Provide the (x, y) coordinate of the cell's center where the given text is located.  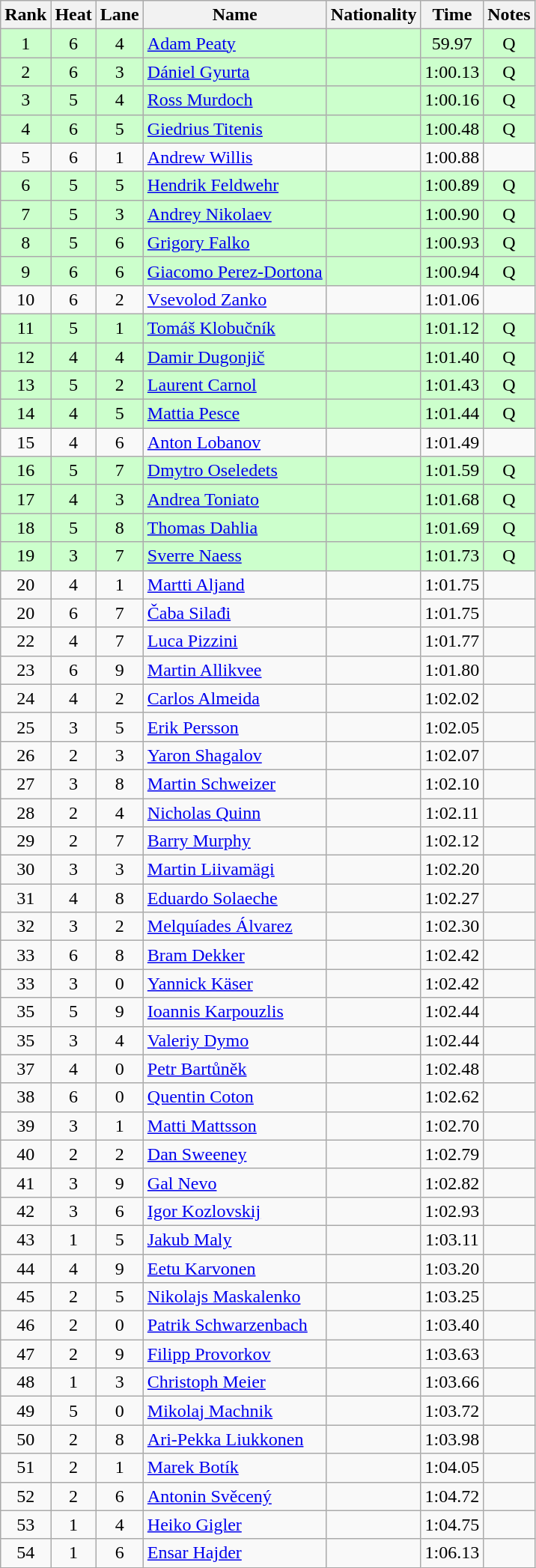
1:02.02 (452, 698)
53 (25, 1525)
Martin Liivamägi (235, 870)
59.97 (452, 43)
Filipp Provorkov (235, 1354)
18 (25, 528)
1:00.89 (452, 186)
1:02.70 (452, 1126)
28 (25, 812)
1:02.62 (452, 1097)
1:03.11 (452, 1239)
1:02.30 (452, 927)
16 (25, 471)
1:00.13 (452, 72)
11 (25, 328)
25 (25, 727)
43 (25, 1239)
1:00.90 (452, 214)
31 (25, 898)
Erik Persson (235, 727)
Čaba Silađi (235, 613)
37 (25, 1069)
1:00.48 (452, 129)
51 (25, 1468)
Name (235, 15)
50 (25, 1439)
1:01.77 (452, 641)
1:00.88 (452, 157)
1:02.82 (452, 1183)
Bram Dekker (235, 955)
Yaron Shagalov (235, 755)
Jakub Maly (235, 1239)
Dan Sweeney (235, 1154)
Mattia Pesce (235, 414)
Martti Aljand (235, 585)
Gal Nevo (235, 1183)
Grigory Falko (235, 242)
Martin Schweizer (235, 784)
1:04.75 (452, 1525)
Ioannis Karpouzlis (235, 1012)
Christoph Meier (235, 1382)
Petr Bartůněk (235, 1069)
32 (25, 927)
1:01.69 (452, 528)
Heat (73, 15)
Andrea Toniato (235, 499)
45 (25, 1297)
46 (25, 1326)
1:01.44 (452, 414)
1:03.72 (452, 1411)
Eduardo Solaeche (235, 898)
47 (25, 1354)
1:01.59 (452, 471)
17 (25, 499)
40 (25, 1154)
Laurent Carnol (235, 385)
30 (25, 870)
1:03.63 (452, 1354)
Carlos Almeida (235, 698)
Igor Kozlovskij (235, 1211)
Dániel Gyurta (235, 72)
Rank (25, 15)
1:02.20 (452, 870)
1:06.13 (452, 1553)
1:03.66 (452, 1382)
1:01.12 (452, 328)
1:03.40 (452, 1326)
1:02.12 (452, 841)
1:00.94 (452, 271)
1:03.25 (452, 1297)
Nationality (374, 15)
Dmytro Oseledets (235, 471)
Andrew Willis (235, 157)
1:01.49 (452, 442)
1:01.73 (452, 556)
Lane (120, 15)
Luca Pizzini (235, 641)
38 (25, 1097)
1:03.98 (452, 1439)
1:02.07 (452, 755)
1:00.16 (452, 100)
1:02.11 (452, 812)
41 (25, 1183)
23 (25, 670)
Nicholas Quinn (235, 812)
Yannick Käser (235, 983)
Hendrik Feldwehr (235, 186)
14 (25, 414)
Patrik Schwarzenbach (235, 1326)
Melquíades Álvarez (235, 927)
Time (452, 15)
Ari-Pekka Liukkonen (235, 1439)
Notes (509, 15)
10 (25, 299)
Barry Murphy (235, 841)
Giedrius Titenis (235, 129)
49 (25, 1411)
Anton Lobanov (235, 442)
54 (25, 1553)
1:04.05 (452, 1468)
1:02.10 (452, 784)
1:02.93 (452, 1211)
1:04.72 (452, 1496)
1:01.43 (452, 385)
Thomas Dahlia (235, 528)
Antonin Svěcený (235, 1496)
1:01.80 (452, 670)
1:02.48 (452, 1069)
Ross Murdoch (235, 100)
19 (25, 556)
44 (25, 1269)
Ensar Hajder (235, 1553)
1:01.40 (452, 357)
48 (25, 1382)
Tomáš Klobučník (235, 328)
22 (25, 641)
Giacomo Perez-Dortona (235, 271)
12 (25, 357)
Vsevolod Zanko (235, 299)
Matti Mattsson (235, 1126)
1:02.79 (452, 1154)
13 (25, 385)
Quentin Coton (235, 1097)
Nikolajs Maskalenko (235, 1297)
39 (25, 1126)
Eetu Karvonen (235, 1269)
Andrey Nikolaev (235, 214)
1:01.06 (452, 299)
27 (25, 784)
42 (25, 1211)
52 (25, 1496)
1:02.05 (452, 727)
Damir Dugonjič (235, 357)
1:03.20 (452, 1269)
1:01.68 (452, 499)
24 (25, 698)
Adam Peaty (235, 43)
Sverre Naess (235, 556)
Heiko Gigler (235, 1525)
Marek Botík (235, 1468)
Mikolaj Machnik (235, 1411)
Martin Allikvee (235, 670)
Valeriy Dymo (235, 1040)
29 (25, 841)
1:00.93 (452, 242)
26 (25, 755)
1:02.27 (452, 898)
15 (25, 442)
